Scan for the cell matching the given text and deliver its (x, y) coordinate at center. 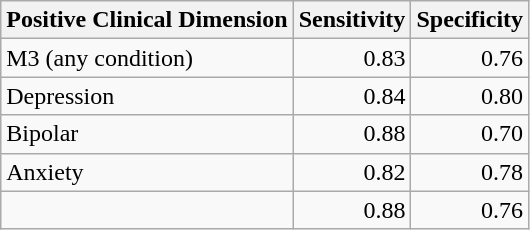
Anxiety (147, 172)
Depression (147, 96)
0.78 (470, 172)
Positive Clinical Dimension (147, 20)
M3 (any condition) (147, 58)
Specificity (470, 20)
0.84 (352, 96)
Bipolar (147, 134)
0.70 (470, 134)
0.80 (470, 96)
0.82 (352, 172)
0.83 (352, 58)
Sensitivity (352, 20)
